Search for the cell housing the specified text and yield its [x, y] center coordinate. 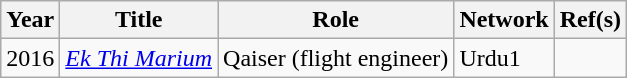
Network [504, 20]
Qaiser (flight engineer) [336, 58]
2016 [30, 58]
Ref(s) [590, 20]
Title [139, 20]
Urdu1 [504, 58]
Year [30, 20]
Ek Thi Marium [139, 58]
Role [336, 20]
